Determine the [X, Y] coordinate at the center of the cell enclosing the given text.  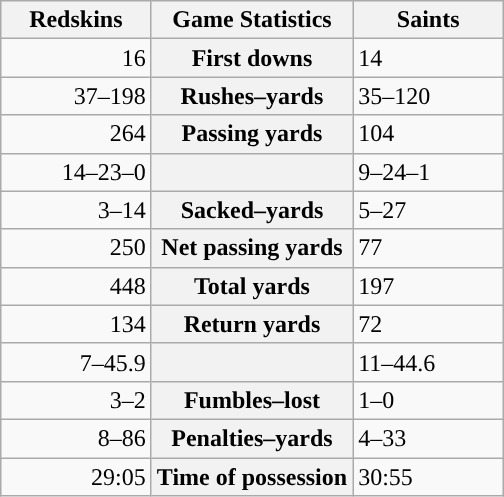
Penalties–yards [252, 438]
134 [76, 324]
Redskins [76, 20]
Rushes–yards [252, 96]
16 [76, 58]
104 [428, 134]
Game Statistics [252, 20]
14–23–0 [76, 172]
197 [428, 286]
9–24–1 [428, 172]
72 [428, 324]
Total yards [252, 286]
35–120 [428, 96]
37–198 [76, 96]
448 [76, 286]
Net passing yards [252, 248]
Saints [428, 20]
Return yards [252, 324]
30:55 [428, 477]
1–0 [428, 400]
5–27 [428, 210]
77 [428, 248]
250 [76, 248]
3–2 [76, 400]
4–33 [428, 438]
8–86 [76, 438]
First downs [252, 58]
Fumbles–lost [252, 400]
Time of possession [252, 477]
11–44.6 [428, 362]
3–14 [76, 210]
264 [76, 134]
14 [428, 58]
29:05 [76, 477]
Passing yards [252, 134]
7–45.9 [76, 362]
Sacked–yards [252, 210]
